Capture the cell that displays the provided text and extract its (x, y) central coordinate. 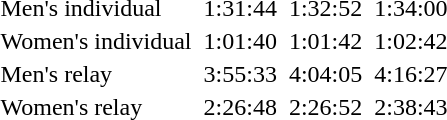
1:01:42 (325, 41)
4:04:05 (325, 74)
1:01:40 (240, 41)
3:55:33 (240, 74)
